Find where the given text appears and provide that cell's center as (X, Y) coordinate. 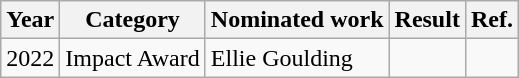
Ellie Goulding (297, 58)
2022 (30, 58)
Category (132, 20)
Year (30, 20)
Ref. (492, 20)
Impact Award (132, 58)
Result (427, 20)
Nominated work (297, 20)
